Return (x, y) of the center of cell containing provided text 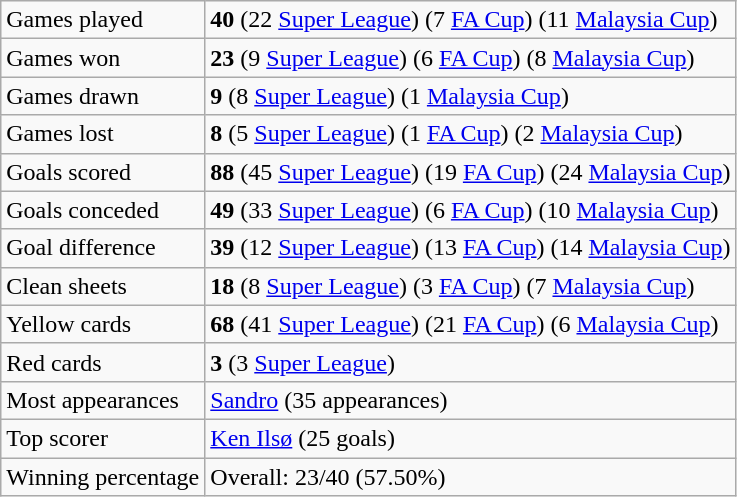
40 (22 Super League) (7 FA Cup) (11 Malaysia Cup) (470, 20)
Red cards (103, 362)
88 (45 Super League) (19 FA Cup) (24 Malaysia Cup) (470, 172)
8 (5 Super League) (1 FA Cup) (2 Malaysia Cup) (470, 134)
Most appearances (103, 400)
49 (33 Super League) (6 FA Cup) (10 Malaysia Cup) (470, 210)
39 (12 Super League) (13 FA Cup) (14 Malaysia Cup) (470, 248)
Games won (103, 58)
Goals conceded (103, 210)
23 (9 Super League) (6 FA Cup) (8 Malaysia Cup) (470, 58)
3 (3 Super League) (470, 362)
68 (41 Super League) (21 FA Cup) (6 Malaysia Cup) (470, 324)
18 (8 Super League) (3 FA Cup) (7 Malaysia Cup) (470, 286)
Winning percentage (103, 477)
Goals scored (103, 172)
Top scorer (103, 438)
9 (8 Super League) (1 Malaysia Cup) (470, 96)
Games drawn (103, 96)
Goal difference (103, 248)
Games lost (103, 134)
Clean sheets (103, 286)
Games played (103, 20)
Overall: 23/40 (57.50%) (470, 477)
Ken Ilsø (25 goals) (470, 438)
Sandro (35 appearances) (470, 400)
Yellow cards (103, 324)
